Extract the [X, Y] coordinate from the center of the cell holding the provided text.  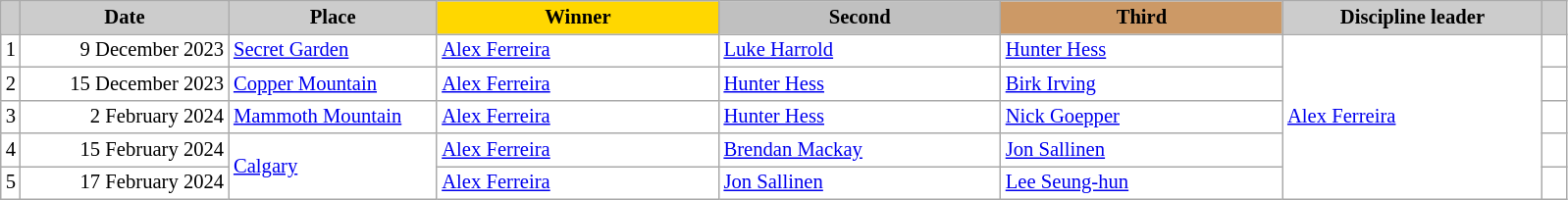
Calgary [333, 167]
Date [125, 17]
4 [11, 150]
17 February 2024 [125, 182]
Winner [577, 17]
Discipline leader [1413, 17]
1 [11, 50]
Birk Irving [1142, 83]
9 December 2023 [125, 50]
3 [11, 117]
Copper Mountain [333, 83]
Nick Goepper [1142, 117]
Third [1142, 17]
Secret Garden [333, 50]
Place [333, 17]
Lee Seung-hun [1142, 182]
Brendan Mackay [860, 150]
Mammoth Mountain [333, 117]
15 December 2023 [125, 83]
Second [860, 17]
2 February 2024 [125, 117]
15 February 2024 [125, 150]
5 [11, 182]
Luke Harrold [860, 50]
2 [11, 83]
